Search for the cell housing the specified text and yield its (X, Y) center coordinate. 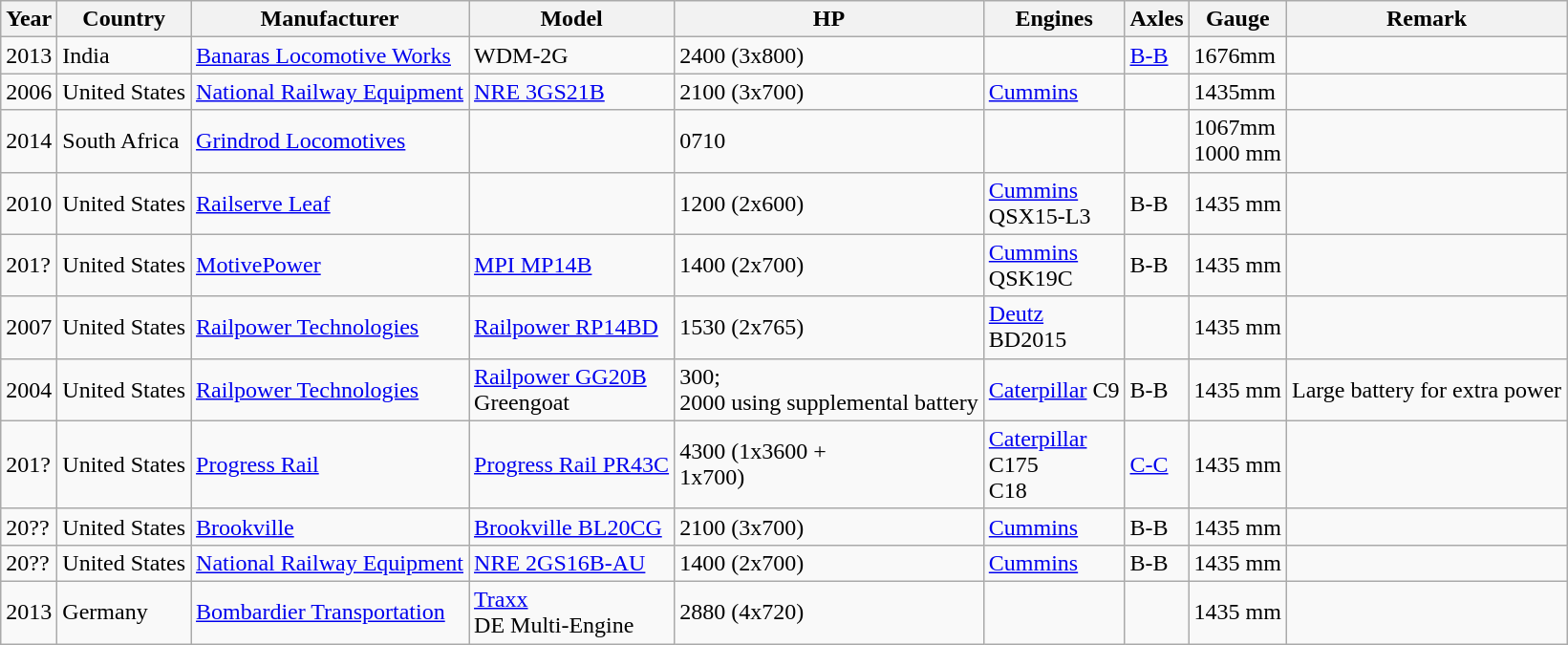
1200 (2x600) (829, 203)
MotivePower (331, 266)
Gauge (1237, 19)
Caterpillar C9 (1054, 390)
Railpower GG20B Greengoat (571, 390)
Banaras Locomotive Works (331, 55)
Axles (1156, 19)
WDM-2G (571, 55)
Model (571, 19)
2010 (29, 203)
1067mm 1000 mm (1237, 141)
Engines (1054, 19)
NRE 3GS21B (571, 92)
Country (124, 19)
2400 (3x800) (829, 55)
Railpower RP14BD (571, 327)
Germany (124, 612)
NRE 2GS16B-AU (571, 563)
300; 2000 using supplemental battery (829, 390)
India (124, 55)
Large battery for extra power (1426, 390)
HP (829, 19)
Cummins QSK19C (1054, 266)
Brookville (331, 527)
Progress Rail PR43C (571, 464)
Cummins QSX15-L3 (1054, 203)
1676mm (1237, 55)
2004 (29, 390)
C-C (1156, 464)
2006 (29, 92)
Railserve Leaf (331, 203)
4300 (1x3600 + 1x700) (829, 464)
Deutz BD2015 (1054, 327)
MPI MP14B (571, 266)
Remark (1426, 19)
Grindrod Locomotives (331, 141)
0710 (829, 141)
Brookville BL20CG (571, 527)
2880 (4x720) (829, 612)
Year (29, 19)
South Africa (124, 141)
1435mm (1237, 92)
Bombardier Transportation (331, 612)
1530 (2x765) (829, 327)
Manufacturer (331, 19)
2007 (29, 327)
2014 (29, 141)
Progress Rail (331, 464)
Caterpillar C175C18 (1054, 464)
Traxx DE Multi-Engine (571, 612)
